Return the [X, Y] coordinate for the center point of the cell that contains the specified text.  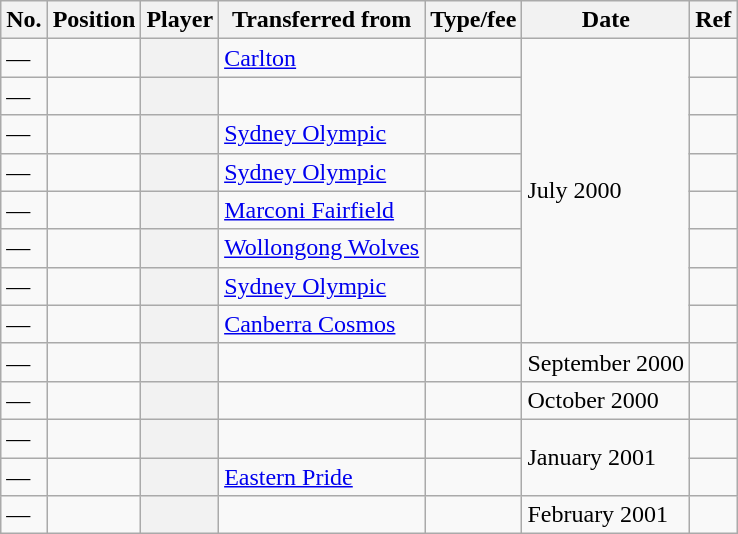
October 2000 [606, 400]
Player [180, 20]
Eastern Pride [322, 477]
Position [94, 20]
Type/fee [474, 20]
Ref [714, 20]
September 2000 [606, 362]
February 2001 [606, 515]
Transferred from [322, 20]
Carlton [322, 58]
Canberra Cosmos [322, 324]
Date [606, 20]
January 2001 [606, 457]
July 2000 [606, 191]
No. [24, 20]
Marconi Fairfield [322, 210]
Wollongong Wolves [322, 248]
